Search for the cell housing the specified text and yield its [x, y] center coordinate. 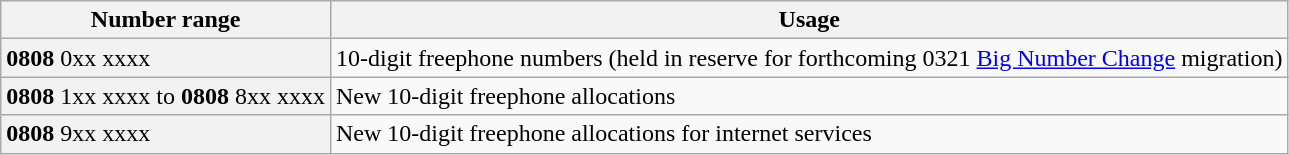
0808 0xx xxxx [166, 58]
10-digit freephone numbers (held in reserve for forthcoming 0321 Big Number Change migration) [808, 58]
0808 1xx xxxx to 0808 8xx xxxx [166, 96]
Usage [808, 20]
Number range [166, 20]
0808 9xx xxxx [166, 134]
New 10-digit freephone allocations [808, 96]
New 10-digit freephone allocations for internet services [808, 134]
